Return the [X, Y] coordinate for the center point of the cell that contains the specified text.  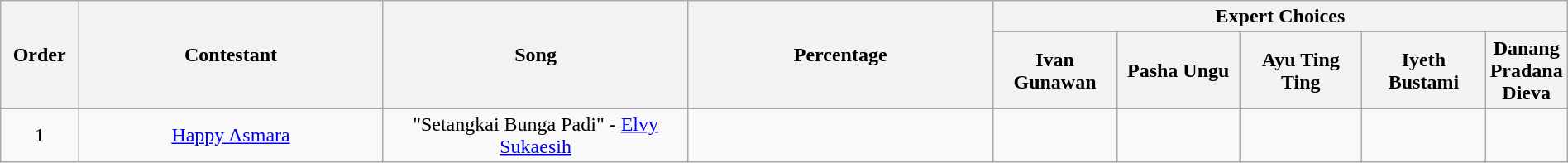
Ayu Ting Ting [1301, 70]
Happy Asmara [232, 136]
Expert Choices [1280, 17]
Percentage [840, 55]
Contestant [232, 55]
Song [535, 55]
Ivan Gunawan [1055, 70]
Iyeth Bustami [1424, 70]
Danang Pradana Dieva [1527, 70]
"Setangkai Bunga Padi" - Elvy Sukaesih [535, 136]
1 [40, 136]
Order [40, 55]
Pasha Ungu [1178, 70]
